Locate the cell with the specified text and output its [x, y] center coordinate. 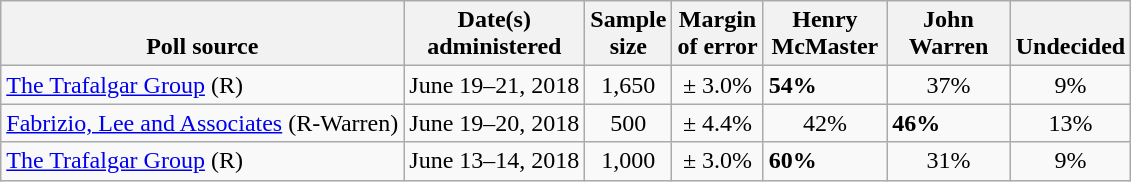
Marginof error [718, 34]
June 13–14, 2018 [494, 161]
Fabrizio, Lee and Associates (R-Warren) [202, 123]
± 4.4% [718, 123]
June 19–21, 2018 [494, 85]
Undecided [1070, 34]
37% [949, 85]
HenryMcMaster [825, 34]
June 19–20, 2018 [494, 123]
42% [825, 123]
31% [949, 161]
500 [628, 123]
60% [825, 161]
JohnWarren [949, 34]
46% [949, 123]
13% [1070, 123]
54% [825, 85]
1,650 [628, 85]
1,000 [628, 161]
Poll source [202, 34]
Samplesize [628, 34]
Date(s)administered [494, 34]
